Find where the given text appears and provide that cell's center as (X, Y) coordinate. 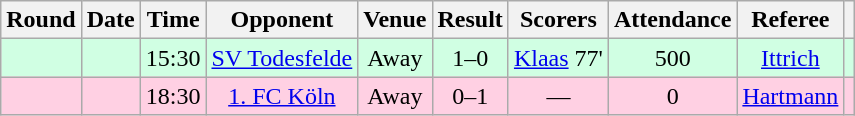
Hartmann (790, 96)
Result (470, 20)
Klaas 77' (558, 58)
1. FC Köln (282, 96)
— (558, 96)
Venue (395, 20)
Time (173, 20)
Date (110, 20)
15:30 (173, 58)
Scorers (558, 20)
Opponent (282, 20)
SV Todesfelde (282, 58)
Ittrich (790, 58)
18:30 (173, 96)
1–0 (470, 58)
0 (672, 96)
500 (672, 58)
Attendance (672, 20)
Referee (790, 20)
0–1 (470, 96)
Round (41, 20)
